Output the (x, y) coordinate of the center of the cell containing the given text.  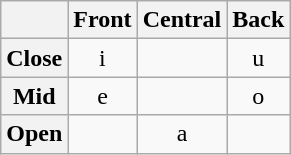
Central (182, 20)
Front (102, 20)
Close (34, 58)
a (182, 134)
o (258, 96)
Back (258, 20)
u (258, 58)
Mid (34, 96)
e (102, 96)
Open (34, 134)
i (102, 58)
